Output the (x, y) coordinate of the center of the cell containing the given text.  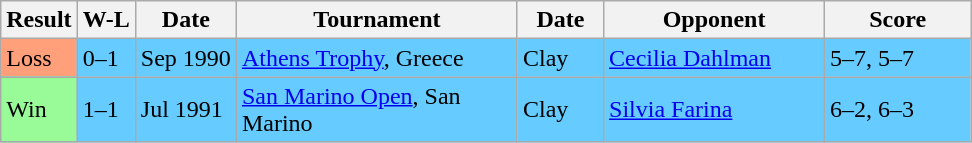
Cecilia Dahlman (714, 58)
W-L (106, 20)
Jul 1991 (186, 110)
0–1 (106, 58)
6–2, 6–3 (898, 110)
Win (39, 110)
Score (898, 20)
5–7, 5–7 (898, 58)
Loss (39, 58)
San Marino Open, San Marino (376, 110)
Opponent (714, 20)
Sep 1990 (186, 58)
Athens Trophy, Greece (376, 58)
Result (39, 20)
1–1 (106, 110)
Tournament (376, 20)
Silvia Farina (714, 110)
